Return [X, Y] of the center of cell containing provided text 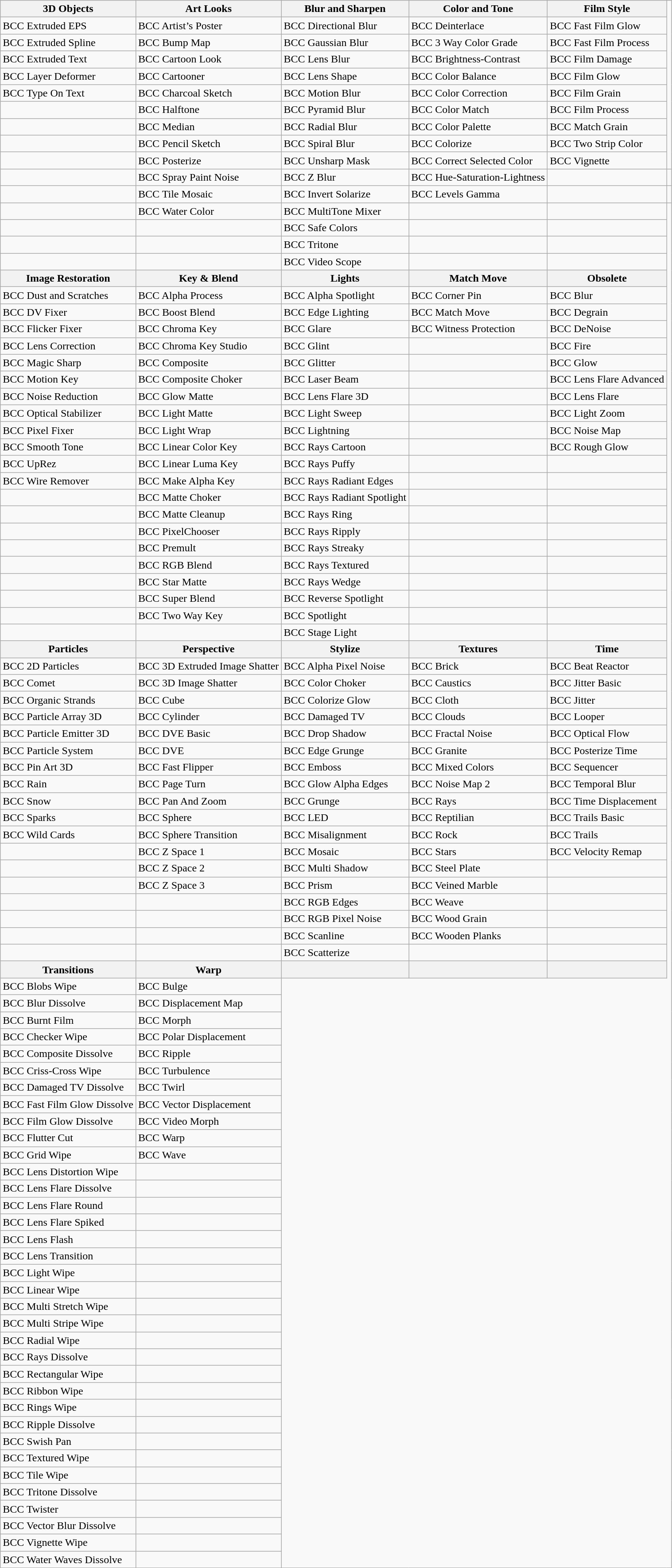
BCC Water Color [209, 211]
BCC Dust and Scratches [68, 295]
BCC Glow [607, 363]
BCC Type On Text [68, 93]
BCC Motion Key [68, 379]
BCC Looper [607, 716]
BCC Glow Matte [209, 396]
BCC RGB Edges [345, 902]
BCC Linear Wipe [68, 1290]
BCC Spray Paint Noise [209, 177]
BCC Damaged TV Dissolve [68, 1088]
BCC Extruded Text [68, 59]
BCC Flicker Fixer [68, 329]
BCC Light Wrap [209, 430]
BCC Z Space 1 [209, 852]
BCC Brick [478, 666]
BCC Color Balance [478, 76]
BCC Lens Flare [607, 396]
BCC Tile Mosaic [209, 194]
BCC Z Blur [345, 177]
BCC Gaussian Blur [345, 43]
BCC Lens Correction [68, 346]
BCC Fast Film Glow Dissolve [68, 1104]
BCC Ripple [209, 1054]
BCC Displacement Map [209, 1003]
BCC Make Alpha Key [209, 480]
BCC Steel Plate [478, 868]
BCC Velocity Remap [607, 852]
BCC Two Strip Color [607, 143]
BCC Wood Grain [478, 919]
BCC Levels Gamma [478, 194]
BCC Lens Flare Advanced [607, 379]
BCC Rays Radiant Spotlight [345, 498]
Stylize [345, 649]
BCC Turbulence [209, 1071]
BCC Lens Flare Dissolve [68, 1189]
BCC Rain [68, 784]
BCC Star Matte [209, 582]
BCC Rays Streaky [345, 548]
BCC Brightness-Contrast [478, 59]
Lights [345, 279]
BCC Edge Lighting [345, 312]
BCC Rays Cartoon [345, 447]
BCC Fast Film Glow [607, 26]
Transitions [68, 969]
BCC Particle Array 3D [68, 716]
BCC DVE [209, 751]
BCC Alpha Pixel Noise [345, 666]
BCC Weave [478, 902]
BCC Caustics [478, 683]
BCC Film Grain [607, 93]
BCC Bump Map [209, 43]
BCC Textured Wipe [68, 1458]
BCC Pixel Fixer [68, 430]
BCC Radial Blur [345, 127]
BCC Charcoal Sketch [209, 93]
BCC Alpha Process [209, 295]
BCC Reptilian [478, 818]
Art Looks [209, 9]
BCC Video Morph [209, 1121]
BCC Film Glow Dissolve [68, 1121]
Key & Blend [209, 279]
BCC Unsharp Mask [345, 160]
BCC DeNoise [607, 329]
BCC Twirl [209, 1088]
BCC Snow [68, 801]
BCC Boost Blend [209, 312]
BCC Particle System [68, 751]
BCC Cartoon Look [209, 59]
BCC RGB Pixel Noise [345, 919]
BCC Page Turn [209, 784]
BCC Damaged TV [345, 716]
BCC Wooden Planks [478, 936]
BCC Time Displacement [607, 801]
BCC Comet [68, 683]
BCC Posterize Time [607, 751]
BCC Sphere Transition [209, 835]
BCC Glint [345, 346]
BCC Rays Wedge [345, 582]
BCC RGB Blend [209, 565]
BCC Reverse Spotlight [345, 599]
BCC Correct Selected Color [478, 160]
BCC Tile Wipe [68, 1475]
BCC Pan And Zoom [209, 801]
BCC Jitter Basic [607, 683]
BCC Lens Shape [345, 76]
BCC Prism [345, 885]
BCC Layer Deformer [68, 76]
BCC Rays Textured [345, 565]
BCC Light Matte [209, 413]
BCC Fast Film Process [607, 43]
BCC 3D Extruded Image Shatter [209, 666]
BCC Color Match [478, 110]
BCC Matte Choker [209, 498]
BCC Cloth [478, 700]
BCC Z Space 3 [209, 885]
BCC Grid Wipe [68, 1155]
BCC Light Sweep [345, 413]
BCC Misalignment [345, 835]
BCC Pin Art 3D [68, 767]
Match Move [478, 279]
BCC Motion Blur [345, 93]
BCC Fractal Noise [478, 733]
BCC Trails Basic [607, 818]
BCC Glow Alpha Edges [345, 784]
BCC Match Move [478, 312]
BCC Clouds [478, 716]
BCC Burnt Film [68, 1020]
BCC Color Palette [478, 127]
BCC Rough Glow [607, 447]
BCC Invert Solarize [345, 194]
BCC Smooth Tone [68, 447]
BCC Premult [209, 548]
BCC Composite Dissolve [68, 1054]
BCC Colorize Glow [345, 700]
BCC Bulge [209, 986]
Image Restoration [68, 279]
BCC DVE Basic [209, 733]
BCC Blur [607, 295]
BCC Extruded Spline [68, 43]
BCC Rays Puffy [345, 464]
BCC Beat Reactor [607, 666]
BCC Sphere [209, 818]
BCC Lens Distortion Wipe [68, 1172]
BCC Temporal Blur [607, 784]
BCC Noise Map [607, 430]
BCC Linear Color Key [209, 447]
BCC Spotlight [345, 616]
BCC Light Zoom [607, 413]
BCC Noise Map 2 [478, 784]
BCC Safe Colors [345, 228]
BCC Rings Wipe [68, 1408]
BCC Vector Blur Dissolve [68, 1525]
BCC Polar Displacement [209, 1037]
Film Style [607, 9]
BCC Drop Shadow [345, 733]
BCC Cylinder [209, 716]
BCC Wild Cards [68, 835]
BCC Scatterize [345, 952]
BCC Composite [209, 363]
BCC Two Way Key [209, 616]
BCC Trails [607, 835]
BCC Water Waves Dissolve [68, 1559]
BCC 3D Image Shatter [209, 683]
BCC Glare [345, 329]
BCC Witness Protection [478, 329]
BCC Laser Beam [345, 379]
BCC Multi Shadow [345, 868]
BCC Rays [478, 801]
BCC Vector Displacement [209, 1104]
BCC Lens Flare 3D [345, 396]
BCC Glitter [345, 363]
BCC Film Process [607, 110]
BCC UpRez [68, 464]
BCC Lens Blur [345, 59]
BCC Pyramid Blur [345, 110]
BCC Sparks [68, 818]
BCC Optical Stabilizer [68, 413]
Textures [478, 649]
BCC Ribbon Wipe [68, 1391]
BCC Flutter Cut [68, 1138]
BCC Blur Dissolve [68, 1003]
BCC Z Space 2 [209, 868]
BCC Film Damage [607, 59]
BCC Artist’s Poster [209, 26]
BCC Match Grain [607, 127]
BCC Degrain [607, 312]
BCC Film Glow [607, 76]
BCC 3 Way Color Grade [478, 43]
BCC Rays Dissolve [68, 1357]
BCC Median [209, 127]
BCC Hue-Saturation-Lightness [478, 177]
Warp [209, 969]
BCC Lens Transition [68, 1256]
BCC Veined Marble [478, 885]
BCC Lens Flare Round [68, 1205]
BCC Matte Cleanup [209, 515]
BCC DV Fixer [68, 312]
BCC Directional Blur [345, 26]
BCC Organic Strands [68, 700]
Obsolete [607, 279]
BCC Multi Stripe Wipe [68, 1324]
BCC Corner Pin [478, 295]
BCC Chroma Key Studio [209, 346]
BCC Cartooner [209, 76]
BCC Grunge [345, 801]
BCC Color Choker [345, 683]
BCC Blobs Wipe [68, 986]
BCC Pencil Sketch [209, 143]
BCC Alpha Spotlight [345, 295]
BCC Super Blend [209, 599]
BCC Color Correction [478, 93]
BCC Warp [209, 1138]
BCC Stars [478, 852]
BCC Light Wipe [68, 1273]
3D Objects [68, 9]
Particles [68, 649]
BCC Fire [607, 346]
BCC Ripple Dissolve [68, 1425]
BCC Linear Luma Key [209, 464]
Time [607, 649]
BCC Lens Flash [68, 1239]
BCC Mosaic [345, 852]
BCC Noise Reduction [68, 396]
BCC Composite Choker [209, 379]
BCC Chroma Key [209, 329]
BCC Rays Radiant Edges [345, 480]
BCC Criss-Cross Wipe [68, 1071]
BCC Optical Flow [607, 733]
BCC Emboss [345, 767]
BCC Rays Ring [345, 515]
BCC Rock [478, 835]
BCC Lightning [345, 430]
BCC Granite [478, 751]
BCC Vignette [607, 160]
BCC Radial Wipe [68, 1340]
BCC Jitter [607, 700]
BCC Posterize [209, 160]
BCC LED [345, 818]
BCC Scanline [345, 936]
BCC Checker Wipe [68, 1037]
BCC Extruded EPS [68, 26]
BCC Multi Stretch Wipe [68, 1307]
BCC Sequencer [607, 767]
BCC Vignette Wipe [68, 1542]
BCC Rectangular Wipe [68, 1374]
BCC Magic Sharp [68, 363]
BCC Spiral Blur [345, 143]
BCC Halftone [209, 110]
BCC Wave [209, 1155]
Color and Tone [478, 9]
Blur and Sharpen [345, 9]
BCC Colorize [478, 143]
BCC Video Scope [345, 262]
BCC Rays Ripply [345, 531]
BCC 2D Particles [68, 666]
BCC Lens Flare Spiked [68, 1222]
BCC Morph [209, 1020]
BCC Fast Flipper [209, 767]
BCC Tritone [345, 245]
BCC Tritone Dissolve [68, 1492]
BCC Stage Light [345, 632]
BCC PixelChooser [209, 531]
Perspective [209, 649]
BCC MultiTone Mixer [345, 211]
BCC Wire Remover [68, 480]
BCC Twister [68, 1509]
BCC Cube [209, 700]
BCC Edge Grunge [345, 751]
BCC Swish Pan [68, 1441]
BCC Particle Emitter 3D [68, 733]
BCC Mixed Colors [478, 767]
BCC Deinterlace [478, 26]
